Detect which cell encompasses the target text, then output its [X, Y] center coordinate. 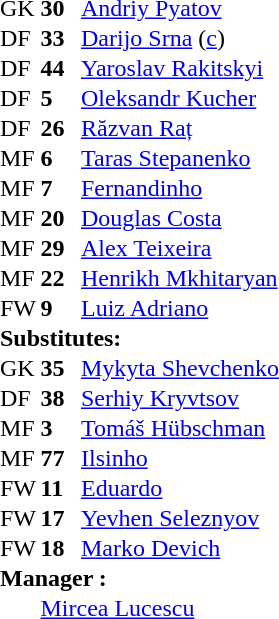
Yaroslav Rakitskyi [180, 68]
77 [59, 458]
Henrikh Mkhitaryan [180, 278]
Marko Devich [180, 548]
Ilsinho [180, 458]
Tomáš Hübschman [180, 428]
GK [19, 368]
Yevhen Seleznyov [180, 518]
44 [59, 68]
22 [59, 278]
3 [59, 428]
18 [59, 548]
11 [59, 488]
Fernandinho [180, 188]
38 [59, 398]
Douglas Costa [180, 218]
Alex Teixeira [180, 248]
Luiz Adriano [180, 308]
29 [59, 248]
5 [59, 98]
26 [59, 128]
Răzvan Raț [180, 128]
Eduardo [180, 488]
33 [59, 38]
Darijo Srna (c) [180, 38]
20 [59, 218]
9 [59, 308]
Mykyta Shevchenko [180, 368]
Oleksandr Kucher [180, 98]
35 [59, 368]
7 [59, 188]
17 [59, 518]
Taras Stepanenko [180, 158]
Serhiy Kryvtsov [180, 398]
6 [59, 158]
